Pinpoint the cell where the given text exists, returning its (X, Y) midpoint coordinate. 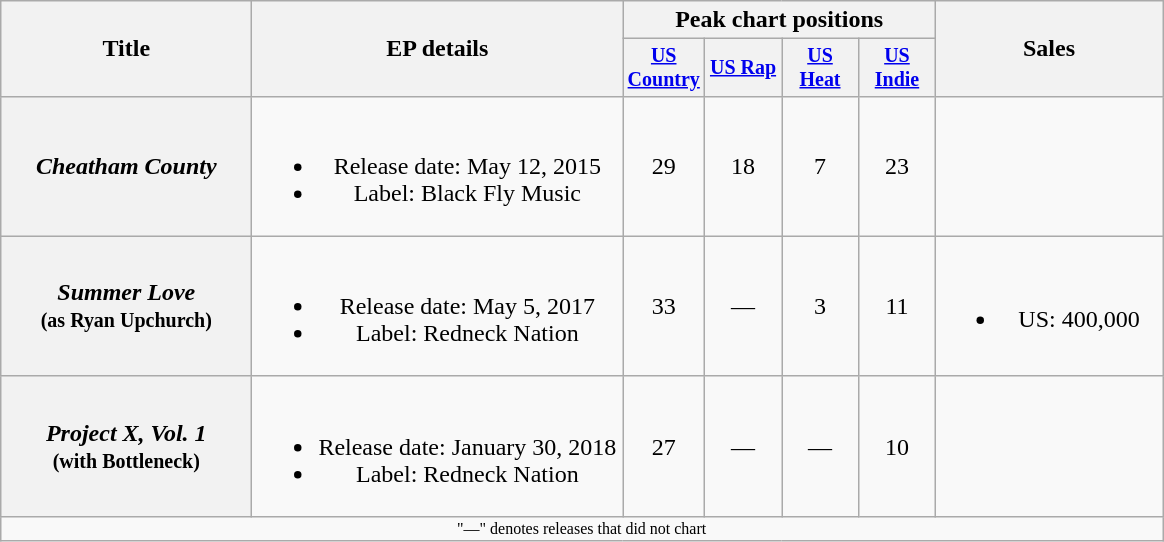
USIndie (896, 68)
Title (126, 49)
Cheatham County (126, 166)
Sales (1048, 49)
7 (820, 166)
Peak chart positions (780, 20)
Release date: May 12, 2015Label: Black Fly Music (438, 166)
USHeat (820, 68)
"—" denotes releases that did not chart (582, 528)
3 (820, 306)
10 (896, 446)
Project X, Vol. 1(with Bottleneck) (126, 446)
EP details (438, 49)
US Rap (744, 68)
Release date: May 5, 2017Label: Redneck Nation (438, 306)
23 (896, 166)
Release date: January 30, 2018Label: Redneck Nation (438, 446)
Summer Love(as Ryan Upchurch) (126, 306)
27 (664, 446)
US Country (664, 68)
33 (664, 306)
18 (744, 166)
11 (896, 306)
US: 400,000 (1048, 306)
29 (664, 166)
